From the cell containing the given text, extract its center point as (x, y) coordinate. 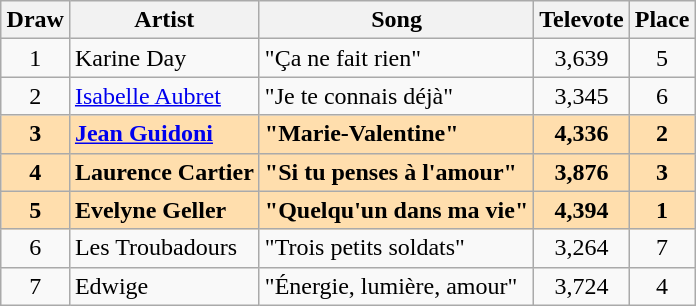
Karine Day (164, 58)
"Trois petits soldats" (396, 248)
Place (662, 20)
3,876 (582, 172)
4,394 (582, 210)
"Énergie, lumière, amour" (396, 286)
Draw (35, 20)
Edwige (164, 286)
3,264 (582, 248)
"Ça ne fait rien" (396, 58)
"Si tu penses à l'amour" (396, 172)
4,336 (582, 134)
Isabelle Aubret (164, 96)
Laurence Cartier (164, 172)
Televote (582, 20)
"Je te connais déjà" (396, 96)
Jean Guidoni (164, 134)
Evelyne Geller (164, 210)
3,724 (582, 286)
Artist (164, 20)
3,639 (582, 58)
Song (396, 20)
Les Troubadours (164, 248)
3,345 (582, 96)
"Quelqu'un dans ma vie" (396, 210)
"Marie-Valentine" (396, 134)
